Search for the cell housing the specified text and yield its [x, y] center coordinate. 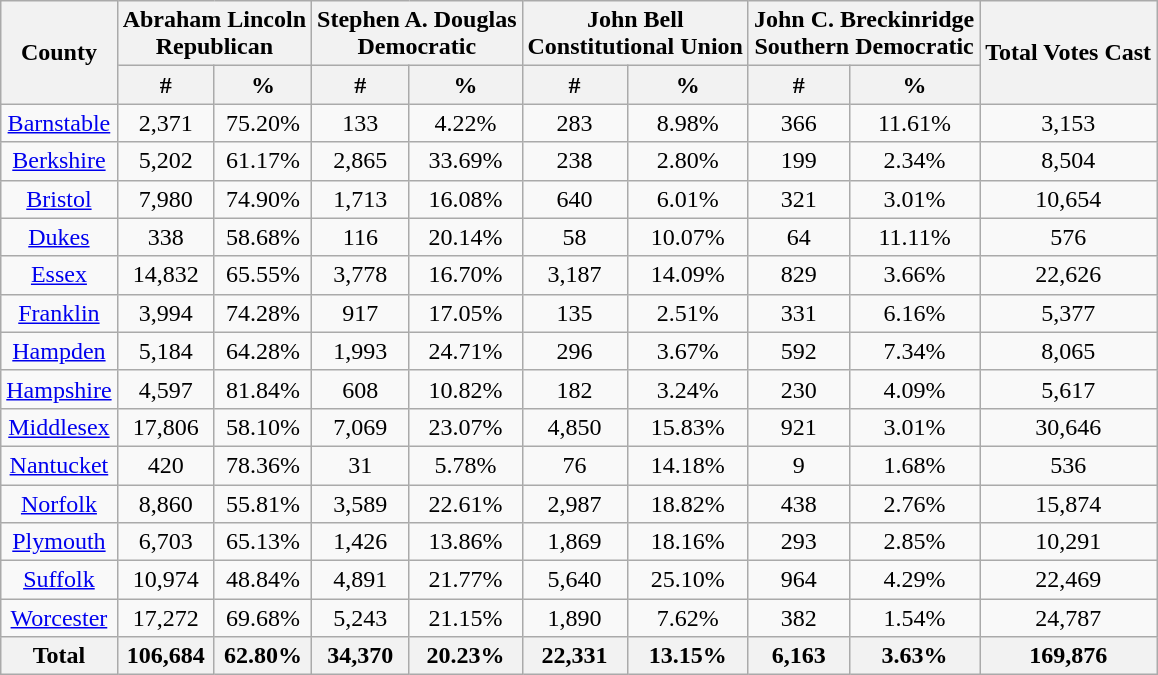
8,504 [1068, 161]
13.86% [466, 542]
33.69% [466, 161]
10.82% [466, 389]
7.34% [914, 351]
Franklin [59, 313]
31 [361, 465]
3.63% [914, 656]
608 [361, 389]
5,617 [1068, 389]
34,370 [361, 656]
3.24% [688, 389]
640 [574, 199]
18.82% [688, 503]
3,153 [1068, 123]
1.54% [914, 618]
116 [361, 237]
438 [798, 503]
25.10% [688, 580]
3.67% [688, 351]
4,891 [361, 580]
65.13% [262, 542]
22,626 [1068, 275]
Hampshire [59, 389]
4.09% [914, 389]
5,184 [166, 351]
74.90% [262, 199]
921 [798, 427]
182 [574, 389]
Norfolk [59, 503]
20.14% [466, 237]
199 [798, 161]
366 [798, 123]
135 [574, 313]
55.81% [262, 503]
22,469 [1068, 580]
Plymouth [59, 542]
8,860 [166, 503]
576 [1068, 237]
2.85% [914, 542]
John C. BreckinridgeSouthern Democratic [864, 34]
69.68% [262, 618]
238 [574, 161]
14.09% [688, 275]
1,993 [361, 351]
22,331 [574, 656]
4,850 [574, 427]
5,640 [574, 580]
24.71% [466, 351]
Bristol [59, 199]
58.68% [262, 237]
18.16% [688, 542]
10,291 [1068, 542]
61.17% [262, 161]
4,597 [166, 389]
6,163 [798, 656]
75.20% [262, 123]
3,994 [166, 313]
917 [361, 313]
78.36% [262, 465]
14,832 [166, 275]
Total Votes Cast [1068, 52]
4.29% [914, 580]
3,589 [361, 503]
30,646 [1068, 427]
1.68% [914, 465]
10.07% [688, 237]
58 [574, 237]
2.51% [688, 313]
230 [798, 389]
23.07% [466, 427]
133 [361, 123]
Worcester [59, 618]
Essex [59, 275]
65.55% [262, 275]
Total [59, 656]
592 [798, 351]
1,890 [574, 618]
536 [1068, 465]
7,069 [361, 427]
1,713 [361, 199]
4.22% [466, 123]
16.08% [466, 199]
2,987 [574, 503]
Hampden [59, 351]
21.15% [466, 618]
16.70% [466, 275]
829 [798, 275]
6.01% [688, 199]
7,980 [166, 199]
6.16% [914, 313]
2.34% [914, 161]
5,377 [1068, 313]
296 [574, 351]
48.84% [262, 580]
283 [574, 123]
Nantucket [59, 465]
293 [798, 542]
20.23% [466, 656]
5,243 [361, 618]
8,065 [1068, 351]
106,684 [166, 656]
5.78% [466, 465]
11.61% [914, 123]
Abraham LincolnRepublican [214, 34]
3,187 [574, 275]
Suffolk [59, 580]
62.80% [262, 656]
76 [574, 465]
11.11% [914, 237]
64 [798, 237]
81.84% [262, 389]
17.05% [466, 313]
10,654 [1068, 199]
6,703 [166, 542]
964 [798, 580]
21.77% [466, 580]
3,778 [361, 275]
420 [166, 465]
8.98% [688, 123]
9 [798, 465]
1,426 [361, 542]
Berkshire [59, 161]
Barnstable [59, 123]
7.62% [688, 618]
15,874 [1068, 503]
Dukes [59, 237]
338 [166, 237]
169,876 [1068, 656]
15.83% [688, 427]
17,272 [166, 618]
64.28% [262, 351]
24,787 [1068, 618]
14.18% [688, 465]
John BellConstitutional Union [635, 34]
2,865 [361, 161]
10,974 [166, 580]
58.10% [262, 427]
County [59, 52]
74.28% [262, 313]
331 [798, 313]
Stephen A. DouglasDemocratic [417, 34]
2.76% [914, 503]
1,869 [574, 542]
2,371 [166, 123]
5,202 [166, 161]
382 [798, 618]
22.61% [466, 503]
17,806 [166, 427]
3.66% [914, 275]
13.15% [688, 656]
2.80% [688, 161]
321 [798, 199]
Middlesex [59, 427]
